Pinpoint the cell where the given text exists, returning its (X, Y) midpoint coordinate. 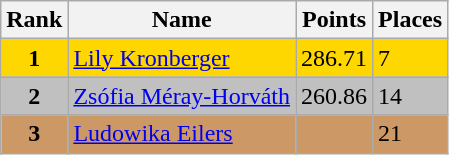
2 (34, 96)
Lily Kronberger (182, 58)
21 (410, 134)
1 (34, 58)
Zsófia Méray-Horváth (182, 96)
Points (334, 20)
Name (182, 20)
3 (34, 134)
7 (410, 58)
Ludowika Eilers (182, 134)
260.86 (334, 96)
Rank (34, 20)
14 (410, 96)
286.71 (334, 58)
Places (410, 20)
